Output the [x, y] coordinate of the center of the cell containing the given text.  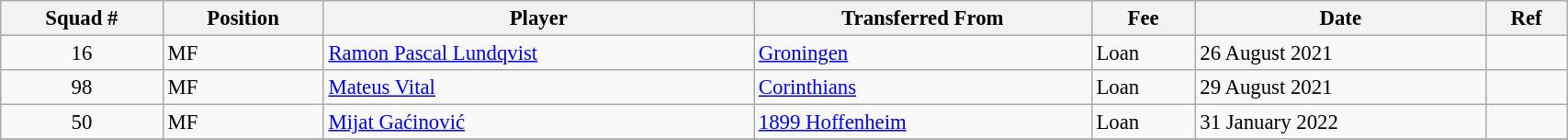
Squad # [82, 18]
Position [243, 18]
26 August 2021 [1341, 53]
Mijat Gaćinović [538, 122]
Ramon Pascal Lundqvist [538, 53]
Transferred From [922, 18]
1899 Hoffenheim [922, 122]
Player [538, 18]
Mateus Vital [538, 87]
31 January 2022 [1341, 122]
50 [82, 122]
Date [1341, 18]
Fee [1143, 18]
98 [82, 87]
Ref [1527, 18]
Groningen [922, 53]
16 [82, 53]
29 August 2021 [1341, 87]
Corinthians [922, 87]
